Locate the cell with the specified text and output its (X, Y) center coordinate. 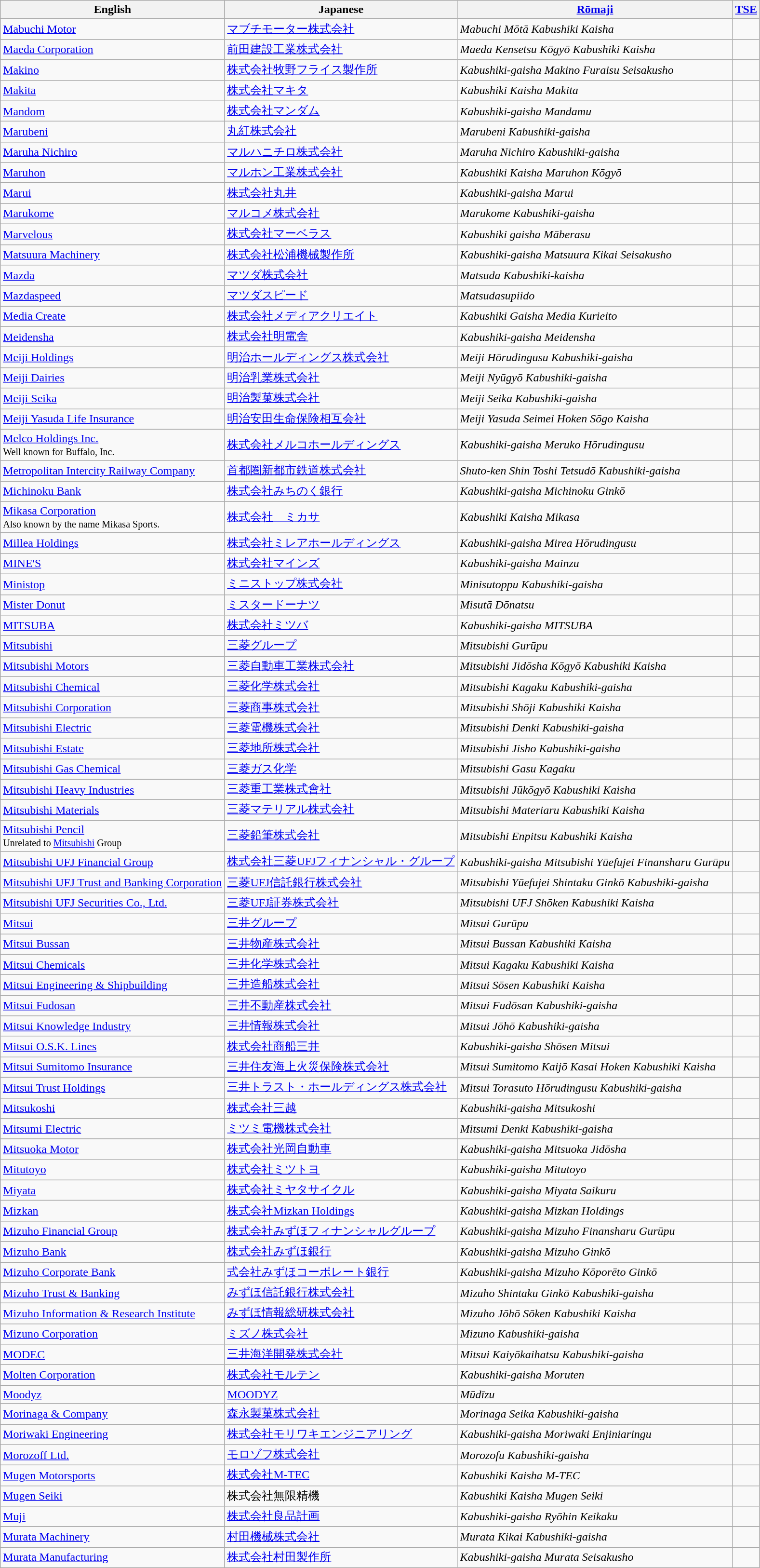
Mitsubishi Denki Kabushiki-gaisha (595, 728)
ミズノ株式会社 (341, 1334)
Mitsubishi UFJ Securities Co., Ltd. (113, 903)
株式会社 ミカサ (341, 517)
Mitsubishi Chemical (113, 687)
Maruhon (113, 173)
Mitsubishi (113, 646)
Mizuno Corporation (113, 1334)
Marvelous (113, 234)
Melco Holdings Inc.Well known for Buffalo, Inc. (113, 445)
Murata Kikai Kabushiki-gaisha (595, 1537)
三菱UFJ証券株式会社 (341, 903)
株式会社マインズ (341, 564)
Media Create (113, 316)
Murata Manufacturing (113, 1557)
株式会社マンダム (341, 111)
Mitsubishi Heavy Industries (113, 790)
Mitsubishi Jidōsha Kōgyō Kabushiki Kaisha (595, 666)
Mitsui Knowledge Industry (113, 1026)
マツダスピード (341, 296)
株式会社三越 (341, 1108)
Mizuho Bank (113, 1252)
株式会社マーベラス (341, 234)
Makino (113, 70)
株式会社みずほ銀行 (341, 1252)
三菱マテリアル株式会社 (341, 810)
三井グループ (341, 924)
村田機械株式会社 (341, 1537)
三菱鉛筆株式会社 (341, 836)
Kabushiki-gaisha Mizuho Finansharu Gurūpu (595, 1231)
株式会社みちのく銀行 (341, 492)
Mizuho Shintaku Ginkō Kabushiki-gaisha (595, 1293)
ミニストップ株式会社 (341, 584)
Meiji Holdings (113, 358)
Mitsubishi Gas Chemical (113, 770)
三菱自動車工業株式会社 (341, 666)
Mitsukoshi (113, 1108)
Maruha Nichiro Kabushiki-gaisha (595, 152)
Kabushiki-gaisha Mitsuoka Jidōsha (595, 1149)
Mizuho Financial Group (113, 1231)
Mitsubishi UFJ Shōken Kabushiki Kaisha (595, 903)
みずほ信託銀行株式会社 (341, 1293)
Millea Holdings (113, 543)
Kabushiki Kaisha M-TEC (595, 1475)
株式会社光岡自動車 (341, 1149)
Kabushiki gaisha Māberasu (595, 234)
Morinaga Seika Kabushiki-gaisha (595, 1414)
Kabushiki Kaisha Mikasa (595, 517)
Mizuho Jōhō Sōken Kabushiki Kaisha (595, 1313)
Mitsubishi Corporation (113, 708)
Mitutoyo (113, 1170)
Mitsubishi Enpitsu Kabushiki Kaisha (595, 836)
Mitsui Chemicals (113, 964)
Rōmaji (595, 10)
株式会社モリワキエンジニアリング (341, 1435)
Mitsubishi Materials (113, 810)
Meiji Seika (113, 398)
Kabushiki-gaisha Meruko Hōrudingusu (595, 445)
Mitsubishi Estate (113, 748)
Matsudasupiido (595, 296)
前田建設工業株式会社 (341, 49)
Mitsubishi Materiaru Kabushiki Kaisha (595, 810)
株式会社商船三井 (341, 1046)
Mitsui Jōhō Kabushiki-gaisha (595, 1026)
Kabushiki-gaisha Mainzu (595, 564)
Meiji Hōrudingusu Kabushiki-gaisha (595, 358)
Meiji Nyūgyō Kabushiki-gaisha (595, 378)
株式会社ミヤタサイクル (341, 1190)
Mitsui Sumitomo Kaijō Kasai Hoken Kabushiki Kaisha (595, 1068)
三菱商事株式会社 (341, 708)
株式会社明電舎 (341, 337)
Morinaga & Company (113, 1414)
Marukome (113, 214)
明治乳業株式会社 (341, 378)
三井情報株式会社 (341, 1026)
式会社みずほコーポレート銀行 (341, 1273)
Mitsubishi UFJ Trust and Banking Corporation (113, 882)
Mitsui O.S.K. Lines (113, 1046)
Mitsui Kagaku Kabushiki Kaisha (595, 964)
森永製菓株式会社 (341, 1414)
Mitsubishi Gasu Kagaku (595, 770)
Minisutoppu Kabushiki-gaisha (595, 584)
三井不動産株式会社 (341, 1006)
Kabushiki Gaisha Media Kurieito (595, 316)
Mizuho Trust & Banking (113, 1293)
Japanese (341, 10)
Kabushiki-gaisha Murata Seisakusho (595, 1557)
株式会社ミツトヨ (341, 1170)
Kabushiki-gaisha Miyata Saikuru (595, 1190)
Shuto-ken Shin Toshi Tetsudō Kabushiki-gaisha (595, 471)
株式会社村田製作所 (341, 1557)
MITSUBA (113, 626)
Maruha Nichiro (113, 152)
Kabushiki-gaisha Mandamu (595, 111)
三菱UFJ信託銀行株式会社 (341, 882)
株式会社丸井 (341, 193)
Moriwaki Engineering (113, 1435)
Kabushiki-gaisha Moriwaki Enjiniaringu (595, 1435)
株式会社ミツバ (341, 626)
三井化学株式会社 (341, 964)
みずほ情報総研株式会社 (341, 1313)
丸紅株式会社 (341, 132)
Matsuda Kabushiki-kaisha (595, 276)
Mandom (113, 111)
MOODYZ (341, 1394)
マルホン工業株式会社 (341, 173)
株式会社無限精機 (341, 1496)
Mitsubishi Motors (113, 666)
Kabushiki Kaisha Mugen Seiki (595, 1496)
Michinoku Bank (113, 492)
Mazda (113, 276)
Mitsuoka Motor (113, 1149)
株式会社良品計画 (341, 1517)
Mabuchi Mōtā Kabushiki Kaisha (595, 29)
Mitsumi Electric (113, 1129)
三井造船株式会社 (341, 986)
Kabushiki-gaisha Matsuura Kikai Seisakusho (595, 255)
マブチモーター株式会社 (341, 29)
Mitsubishi Jūkōgyō Kabushiki Kaisha (595, 790)
Maeda Kensetsu Kōgyō Kabushiki Kaisha (595, 49)
Kabushiki-gaisha Mizuho Kōporēto Ginkō (595, 1273)
株式会社三菱UFJフィナンシャル・グループ (341, 862)
明治製菓株式会社 (341, 398)
Maeda Corporation (113, 49)
三菱電機株式会社 (341, 728)
株式会社牧野フライス製作所 (341, 70)
Mitsui Sumitomo Insurance (113, 1068)
株式会社モルテン (341, 1375)
Mitsui Kaiyōkaihatsu Kabushiki-gaisha (595, 1355)
Meiji Yasuda Seimei Hoken Sōgo Kaisha (595, 419)
Matsuura Machinery (113, 255)
Kabushiki-gaisha Meidensha (595, 337)
三井海洋開発株式会社 (341, 1355)
明治ホールディングス株式会社 (341, 358)
三菱化学株式会社 (341, 687)
MINE'S (113, 564)
Kabushiki-gaisha Makino Furaisu Seisakusho (595, 70)
Marubeni (113, 132)
Mitsui Sōsen Kabushiki Kaisha (595, 986)
Mitsumi Denki Kabushiki-gaisha (595, 1129)
Molten Corporation (113, 1375)
Mitsui Bussan (113, 944)
Meiji Dairies (113, 378)
株式会社メルコホールディングス (341, 445)
マルハニチロ株式会社 (341, 152)
Kabushiki Kaisha Maruhon Kōgyō (595, 173)
ミツミ電機株式会社 (341, 1129)
三菱ガス化学 (341, 770)
Mizuho Corporate Bank (113, 1273)
Kabushiki Kaisha Makita (595, 91)
English (113, 10)
Kabushiki-gaisha Mizuho Ginkō (595, 1252)
Makita (113, 91)
Mitsui Fudosan (113, 1006)
Mitsubishi Electric (113, 728)
三菱地所株式会社 (341, 748)
Mitsubishi Yūefujei Shintaku Ginkō Kabushiki-gaisha (595, 882)
Mugen Seiki (113, 1496)
Kabushiki-gaisha Shōsen Mitsui (595, 1046)
Mizuno Kabushiki-gaisha (595, 1334)
株式会社ミレアホールディングス (341, 543)
TSE (746, 10)
マルコメ株式会社 (341, 214)
Kabushiki-gaisha Mitutoyo (595, 1170)
Mikasa CorporationAlso known by the name Mikasa Sports. (113, 517)
三菱グループ (341, 646)
三井トラスト・ホールディングス株式会社 (341, 1088)
Mitsubishi UFJ Financial Group (113, 862)
Kabushiki-gaisha Mitsubishi Yūefujei Finansharu Gurūpu (595, 862)
Miyata (113, 1190)
Marubeni Kabushiki-gaisha (595, 132)
株式会社Mizkan Holdings (341, 1211)
Kabushiki-gaisha Moruten (595, 1375)
Kabushiki-gaisha Mirea Hōrudingusu (595, 543)
Mitsui (113, 924)
Marukome Kabushiki-gaisha (595, 214)
Ministop (113, 584)
Mitsui Bussan Kabushiki Kaisha (595, 944)
Mūdīzu (595, 1394)
株式会社M-TEC (341, 1475)
Mitsui Torasuto Hōrudingusu Kabushiki-gaisha (595, 1088)
Mitsubishi Shōji Kabushiki Kaisha (595, 708)
Mitsubishi Kagaku Kabushiki-gaisha (595, 687)
ミスタードーナツ (341, 605)
Meiji Seika Kabushiki-gaisha (595, 398)
Mitsui Trust Holdings (113, 1088)
Moodyz (113, 1394)
モロゾフ株式会社 (341, 1455)
Metropolitan Intercity Railway Company (113, 471)
首都圏新都市鉄道株式会社 (341, 471)
Kabushiki-gaisha Marui (595, 193)
Mizuho Information & Research Institute (113, 1313)
Mitsui Gurūpu (595, 924)
Mitsui Engineering & Shipbuilding (113, 986)
マツダ株式会社 (341, 276)
Meidensha (113, 337)
Muji (113, 1517)
Murata Machinery (113, 1537)
Marui (113, 193)
Morozoff Ltd. (113, 1455)
株式会社松浦機械製作所 (341, 255)
三菱重工業株式會社 (341, 790)
株式会社メディアクリエイト (341, 316)
三井住友海上火災保険株式会社 (341, 1068)
Mister Donut (113, 605)
Kabushiki-gaisha Mizkan Holdings (595, 1211)
Mitsui Fudōsan Kabushiki-gaisha (595, 1006)
Kabushiki-gaisha Michinoku Ginkō (595, 492)
MODEC (113, 1355)
Mizkan (113, 1211)
株式会社マキタ (341, 91)
Misutā Dōnatsu (595, 605)
Meiji Yasuda Life Insurance (113, 419)
明治安田生命保険相互会社 (341, 419)
Mugen Motorsports (113, 1475)
三井物産株式会社 (341, 944)
Mazdaspeed (113, 296)
Mitsubishi Jisho Kabushiki-gaisha (595, 748)
Kabushiki-gaisha Mitsukoshi (595, 1108)
Kabushiki-gaisha MITSUBA (595, 626)
Kabushiki-gaisha Ryōhin Keikaku (595, 1517)
株式会社みずほフィナンシャルグループ (341, 1231)
Mitsubishi Gurūpu (595, 646)
Morozofu Kabushiki-gaisha (595, 1455)
Mitsubishi PencilUnrelated to Mitsubishi Group (113, 836)
Mabuchi Motor (113, 29)
